Scan for the cell matching the given text and deliver its [X, Y] coordinate at center. 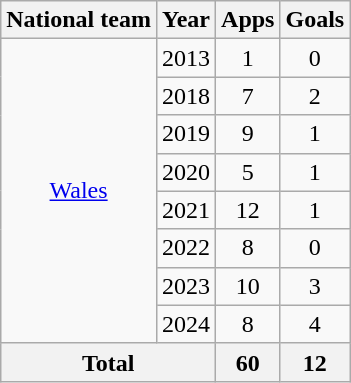
9 [248, 134]
Total [108, 362]
60 [248, 362]
2022 [186, 248]
2021 [186, 210]
4 [315, 324]
2 [315, 96]
5 [248, 172]
7 [248, 96]
Apps [248, 20]
2020 [186, 172]
National team [79, 20]
2023 [186, 286]
3 [315, 286]
2013 [186, 58]
2018 [186, 96]
10 [248, 286]
Year [186, 20]
Goals [315, 20]
2019 [186, 134]
2024 [186, 324]
Wales [79, 191]
